Pinpoint the cell where the given text exists, returning its [X, Y] midpoint coordinate. 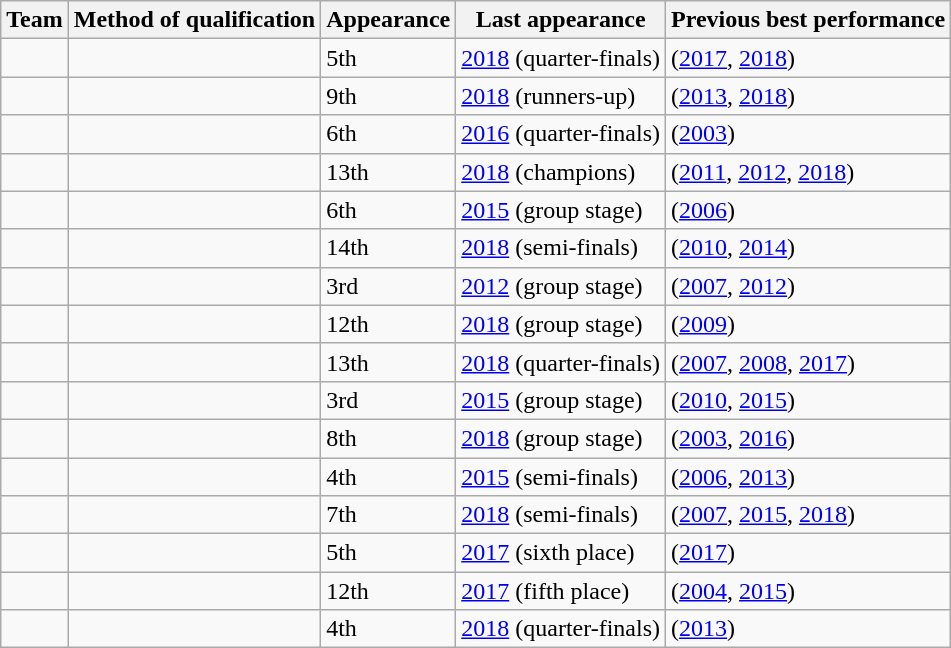
(2011, 2012, 2018) [808, 172]
2015 (semi-finals) [561, 477]
2016 (quarter-finals) [561, 134]
(2010, 2015) [808, 400]
14th [388, 248]
(2003) [808, 134]
Previous best performance [808, 20]
Team [35, 20]
(2013, 2018) [808, 96]
(2013) [808, 629]
(2007, 2012) [808, 286]
2018 (runners-up) [561, 96]
2017 (sixth place) [561, 553]
2017 (fifth place) [561, 591]
(2009) [808, 324]
(2003, 2016) [808, 438]
(2010, 2014) [808, 248]
2018 (champions) [561, 172]
Last appearance [561, 20]
(2007, 2015, 2018) [808, 515]
(2017, 2018) [808, 58]
Method of qualification [194, 20]
9th [388, 96]
(2017) [808, 553]
(2006, 2013) [808, 477]
(2004, 2015) [808, 591]
Appearance [388, 20]
(2007, 2008, 2017) [808, 362]
2012 (group stage) [561, 286]
(2006) [808, 210]
7th [388, 515]
8th [388, 438]
